Extract the [x, y] coordinate from the center of the cell holding the provided text.  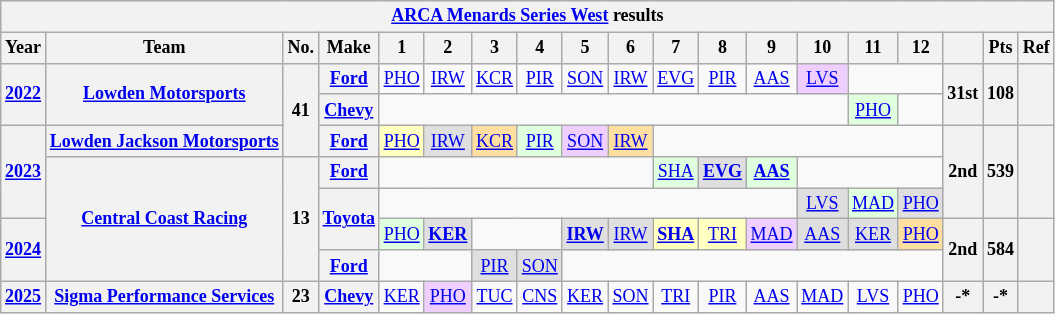
3 [495, 48]
9 [772, 48]
5 [585, 48]
6 [630, 48]
12 [920, 48]
2022 [24, 94]
2025 [24, 296]
CNS [540, 296]
Central Coast Racing [164, 220]
7 [676, 48]
Year [24, 48]
2024 [24, 250]
Team [164, 48]
8 [723, 48]
539 [1001, 172]
1 [402, 48]
4 [540, 48]
584 [1001, 250]
41 [300, 110]
Ref [1036, 48]
31st [963, 94]
Sigma Performance Services [164, 296]
Make [348, 48]
TUC [495, 296]
ARCA Menards Series West results [528, 16]
2 [448, 48]
Toyota [348, 219]
Lowden Jackson Motorsports [164, 140]
10 [822, 48]
13 [300, 220]
108 [1001, 94]
11 [874, 48]
23 [300, 296]
Pts [1001, 48]
No. [300, 48]
2023 [24, 172]
Lowden Motorsports [164, 94]
